From the cell containing the given text, extract its center point as (x, y) coordinate. 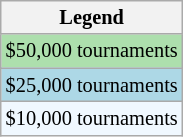
$10,000 tournaments (92, 118)
$25,000 tournaments (92, 85)
Legend (92, 17)
$50,000 tournaments (92, 51)
